Extract the (X, Y) coordinate from the center of the cell holding the provided text.  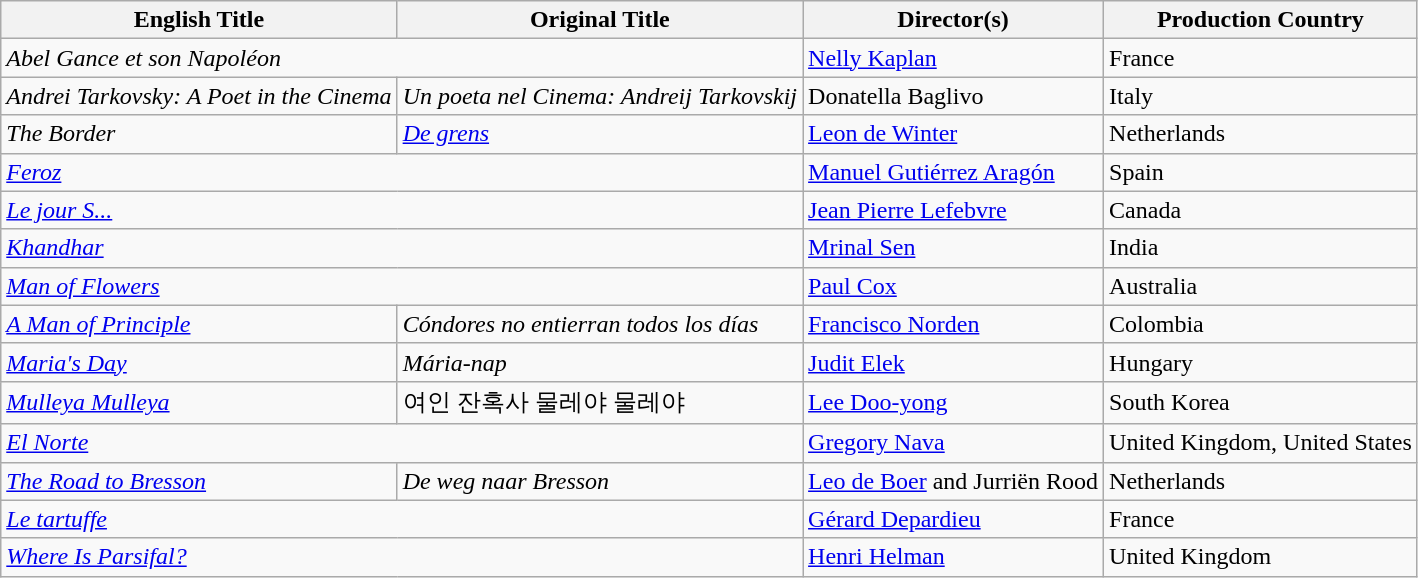
English Title (199, 20)
The Border (199, 134)
Henri Helman (954, 557)
The Road to Bresson (199, 481)
India (1261, 248)
Andrei Tarkovsky: A Poet in the Cinema (199, 96)
Mulleya Mulleya (199, 402)
Colombia (1261, 324)
Canada (1261, 210)
Judit Elek (954, 362)
Gregory Nava (954, 443)
Where Is Parsifal? (402, 557)
Le jour S... (402, 210)
Cóndores no entierran todos los días (600, 324)
Italy (1261, 96)
Le tartuffe (402, 519)
Director(s) (954, 20)
Un poeta nel Cinema: Andreij Tarkovskij (600, 96)
Khandhar (402, 248)
Donatella Baglivo (954, 96)
A Man of Principle (199, 324)
De grens (600, 134)
Spain (1261, 172)
Production Country (1261, 20)
Mária-nap (600, 362)
United Kingdom, United States (1261, 443)
De weg naar Bresson (600, 481)
Leon de Winter (954, 134)
Man of Flowers (402, 286)
Nelly Kaplan (954, 58)
Gérard Depardieu (954, 519)
Jean Pierre Lefebvre (954, 210)
Lee Doo-yong (954, 402)
Maria's Day (199, 362)
Hungary (1261, 362)
South Korea (1261, 402)
Original Title (600, 20)
El Norte (402, 443)
United Kingdom (1261, 557)
여인 잔혹사 물레야 물레야 (600, 402)
Mrinal Sen (954, 248)
Francisco Norden (954, 324)
Paul Cox (954, 286)
Australia (1261, 286)
Feroz (402, 172)
Abel Gance et son Napoléon (402, 58)
Manuel Gutiérrez Aragón (954, 172)
Leo de Boer and Jurriën Rood (954, 481)
